From the cell containing the given text, extract its center point as [X, Y] coordinate. 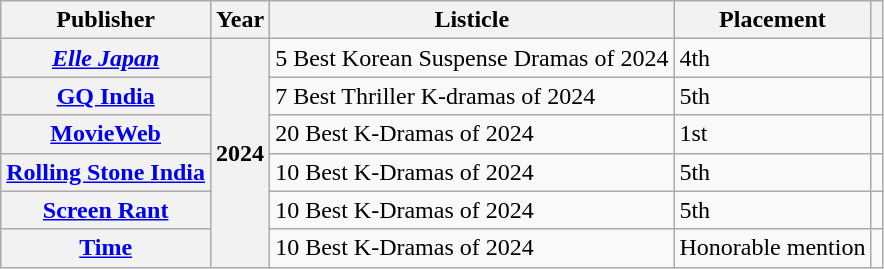
5 Best Korean Suspense Dramas of 2024 [472, 58]
Publisher [106, 20]
Screen Rant [106, 210]
MovieWeb [106, 134]
2024 [240, 153]
4th [772, 58]
Year [240, 20]
Rolling Stone India [106, 172]
Elle Japan [106, 58]
Time [106, 248]
Placement [772, 20]
Honorable mention [772, 248]
7 Best Thriller K-dramas of 2024 [472, 96]
GQ India [106, 96]
1st [772, 134]
Listicle [472, 20]
20 Best K-Dramas of 2024 [472, 134]
